Locate the cell with the specified text and output its (X, Y) center coordinate. 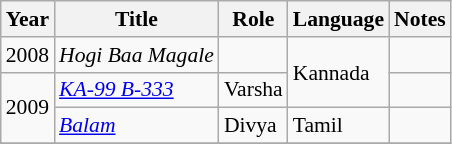
Varsha (254, 90)
Divya (254, 126)
KA-99 B-333 (136, 90)
Year (28, 19)
Language (338, 19)
Hogi Baa Magale (136, 55)
Title (136, 19)
Tamil (338, 126)
2008 (28, 55)
Balam (136, 126)
Role (254, 19)
Notes (420, 19)
2009 (28, 108)
Kannada (338, 72)
